Extract the [x, y] coordinate from the center of the cell holding the provided text.  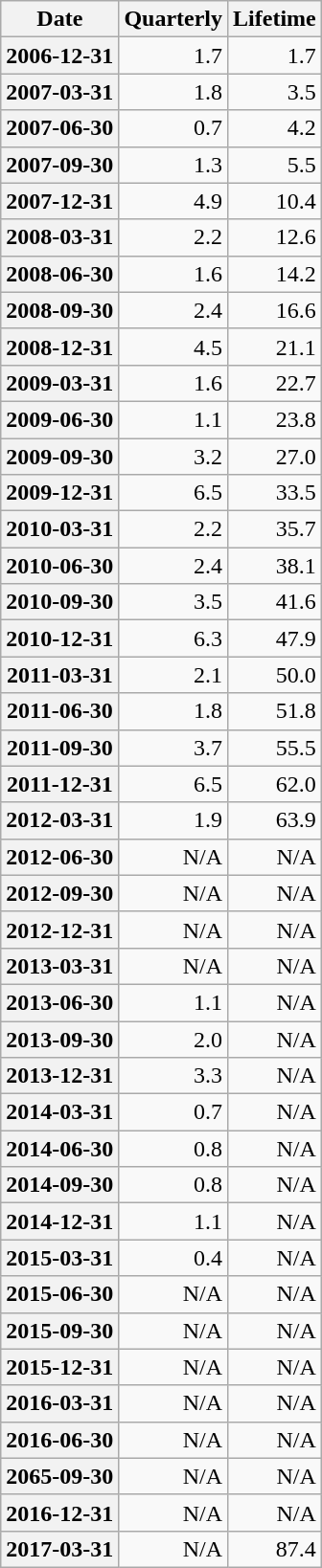
2012-09-30 [59, 893]
2008-12-31 [59, 347]
2015-09-30 [59, 1331]
62.0 [275, 784]
14.2 [275, 274]
2013-12-31 [59, 1076]
3.2 [173, 457]
1.9 [173, 820]
2009-03-31 [59, 383]
2007-06-30 [59, 128]
2017-03-31 [59, 1549]
2.1 [173, 675]
2010-06-30 [59, 566]
63.9 [275, 820]
2014-12-31 [59, 1221]
2010-03-31 [59, 529]
2010-12-31 [59, 638]
2012-06-30 [59, 857]
4.2 [275, 128]
2007-12-31 [59, 201]
2012-03-31 [59, 820]
51.8 [275, 711]
1.3 [173, 165]
2014-09-30 [59, 1185]
2011-09-30 [59, 748]
2.0 [173, 1039]
2012-12-31 [59, 930]
2008-09-30 [59, 310]
2010-09-30 [59, 602]
2016-03-31 [59, 1403]
16.6 [275, 310]
4.9 [173, 201]
Lifetime [275, 19]
2065-09-30 [59, 1476]
41.6 [275, 602]
12.6 [275, 237]
Quarterly [173, 19]
2009-09-30 [59, 457]
35.7 [275, 529]
33.5 [275, 493]
2009-06-30 [59, 419]
2011-12-31 [59, 784]
2008-03-31 [59, 237]
50.0 [275, 675]
21.1 [275, 347]
2007-03-31 [59, 92]
2015-12-31 [59, 1367]
2015-03-31 [59, 1258]
87.4 [275, 1549]
2016-12-31 [59, 1512]
2013-09-30 [59, 1039]
2016-06-30 [59, 1440]
2011-03-31 [59, 675]
2013-06-30 [59, 1002]
2015-06-30 [59, 1294]
3.3 [173, 1076]
23.8 [275, 419]
5.5 [275, 165]
27.0 [275, 457]
22.7 [275, 383]
2011-06-30 [59, 711]
2014-03-31 [59, 1112]
0.4 [173, 1258]
2009-12-31 [59, 493]
2008-06-30 [59, 274]
47.9 [275, 638]
55.5 [275, 748]
6.3 [173, 638]
10.4 [275, 201]
Date [59, 19]
2013-03-31 [59, 966]
38.1 [275, 566]
2007-09-30 [59, 165]
2006-12-31 [59, 56]
4.5 [173, 347]
3.7 [173, 748]
2014-06-30 [59, 1149]
